Search for the cell housing the specified text and yield its [X, Y] center coordinate. 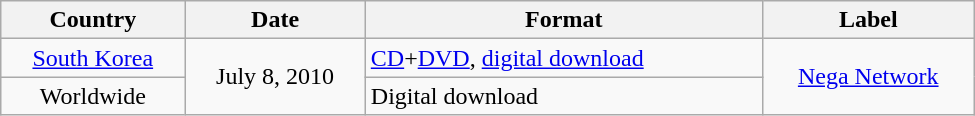
July 8, 2010 [275, 77]
Format [564, 20]
Date [275, 20]
Country [93, 20]
Digital download [564, 96]
South Korea [93, 58]
Worldwide [93, 96]
Nega Network [868, 77]
CD+DVD, digital download [564, 58]
Label [868, 20]
